Extract the (x, y) coordinate from the center of the cell holding the provided text.  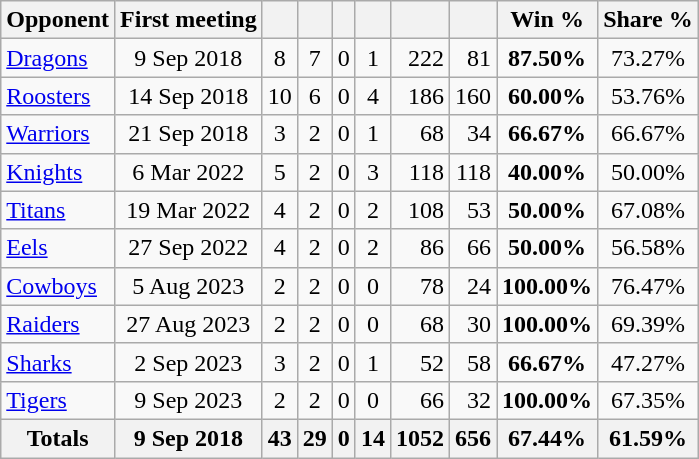
24 (474, 286)
1052 (420, 438)
108 (420, 210)
73.27% (648, 58)
Cowboys (58, 286)
Win % (548, 20)
69.39% (648, 324)
14 (372, 438)
Titans (58, 210)
86 (420, 248)
40.00% (548, 172)
53.76% (648, 96)
61.59% (648, 438)
27 Sep 2022 (189, 248)
21 Sep 2018 (189, 134)
43 (280, 438)
27 Aug 2023 (189, 324)
56.58% (648, 248)
87.50% (548, 58)
29 (314, 438)
Share % (648, 20)
76.47% (648, 286)
6 (314, 96)
67.44% (548, 438)
52 (420, 362)
6 Mar 2022 (189, 172)
9 Sep 2023 (189, 400)
First meeting (189, 20)
Dragons (58, 58)
5 (280, 172)
58 (474, 362)
5 Aug 2023 (189, 286)
Eels (58, 248)
53 (474, 210)
14 Sep 2018 (189, 96)
67.35% (648, 400)
10 (280, 96)
32 (474, 400)
34 (474, 134)
Tigers (58, 400)
2 Sep 2023 (189, 362)
656 (474, 438)
19 Mar 2022 (189, 210)
8 (280, 58)
Warriors (58, 134)
222 (420, 58)
30 (474, 324)
Knights (58, 172)
186 (420, 96)
Roosters (58, 96)
Totals (58, 438)
67.08% (648, 210)
160 (474, 96)
7 (314, 58)
Opponent (58, 20)
Sharks (58, 362)
47.27% (648, 362)
Raiders (58, 324)
78 (420, 286)
81 (474, 58)
60.00% (548, 96)
